Detect which cell encompasses the target text, then output its [x, y] center coordinate. 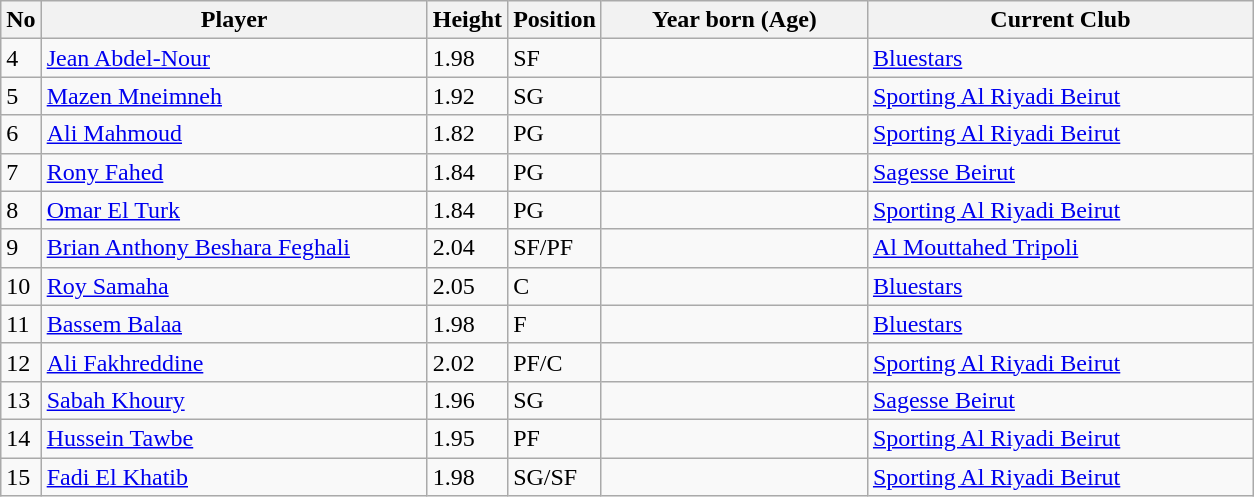
Sabah Khoury [234, 400]
1.96 [467, 400]
Rony Fahed [234, 172]
Position [555, 20]
14 [21, 438]
Player [234, 20]
4 [21, 58]
2.02 [467, 362]
SF [555, 58]
1.82 [467, 134]
PF [555, 438]
12 [21, 362]
1.92 [467, 96]
Brian Anthony Beshara Feghali [234, 248]
Omar El Turk [234, 210]
F [555, 324]
Hussein Tawbe [234, 438]
PF/C [555, 362]
Fadi El Khatib [234, 477]
Roy Samaha [234, 286]
SF/PF [555, 248]
Ali Mahmoud [234, 134]
10 [21, 286]
15 [21, 477]
Jean Abdel-Nour [234, 58]
C [555, 286]
Ali Fakhreddine [234, 362]
2.05 [467, 286]
6 [21, 134]
11 [21, 324]
2.04 [467, 248]
No [21, 20]
1.95 [467, 438]
7 [21, 172]
Current Club [1060, 20]
Height [467, 20]
Mazen Mneimneh [234, 96]
Year born (Age) [734, 20]
9 [21, 248]
8 [21, 210]
SG/SF [555, 477]
Al Mouttahed Tripoli [1060, 248]
Bassem Balaa [234, 324]
13 [21, 400]
5 [21, 96]
